Find where the given text appears and provide that cell's center as [X, Y] coordinate. 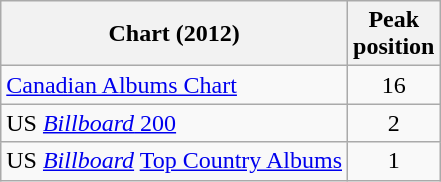
2 [394, 123]
US Billboard Top Country Albums [174, 161]
1 [394, 161]
Peakposition [394, 34]
16 [394, 85]
Chart (2012) [174, 34]
Canadian Albums Chart [174, 85]
US Billboard 200 [174, 123]
